From the cell containing the given text, extract its center point as (X, Y) coordinate. 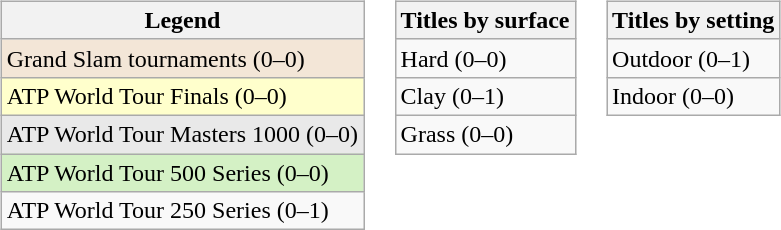
ATP World Tour Finals (0–0) (182, 96)
Outdoor (0–1) (694, 58)
Grass (0–0) (485, 134)
Clay (0–1) (485, 96)
ATP World Tour Masters 1000 (0–0) (182, 134)
Legend (182, 20)
ATP World Tour 500 Series (0–0) (182, 173)
Titles by surface (485, 20)
ATP World Tour 250 Series (0–1) (182, 211)
Titles by setting (694, 20)
Indoor (0–0) (694, 96)
Hard (0–0) (485, 58)
Grand Slam tournaments (0–0) (182, 58)
